Capture the cell that displays the provided text and extract its [x, y] central coordinate. 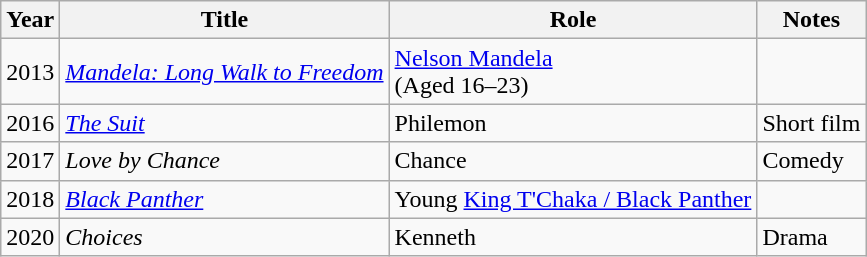
Philemon [573, 123]
Love by Chance [224, 161]
Comedy [812, 161]
Young King T'Chaka / Black Panther [573, 199]
Short film [812, 123]
Kenneth [573, 237]
Choices [224, 237]
Year [30, 20]
Mandela: Long Walk to Freedom [224, 72]
2016 [30, 123]
The Suit [224, 123]
Drama [812, 237]
2017 [30, 161]
Nelson Mandela (Aged 16–23) [573, 72]
Role [573, 20]
2013 [30, 72]
Title [224, 20]
Black Panther [224, 199]
Notes [812, 20]
2018 [30, 199]
Chance [573, 161]
2020 [30, 237]
